Scan for the cell matching the given text and deliver its (x, y) coordinate at center. 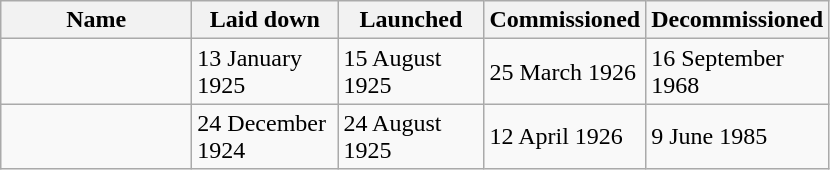
13 January 1925 (265, 72)
9 June 1985 (738, 136)
25 March 1926 (565, 72)
Launched (411, 20)
Decommissioned (738, 20)
24 December 1924 (265, 136)
Name (96, 20)
Commissioned (565, 20)
Laid down (265, 20)
24 August 1925 (411, 136)
12 April 1926 (565, 136)
15 August 1925 (411, 72)
16 September 1968 (738, 72)
